Determine the [X, Y] coordinate at the center of the cell enclosing the given text.  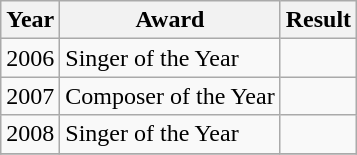
Result [318, 20]
Year [30, 20]
2008 [30, 134]
2007 [30, 96]
2006 [30, 58]
Composer of the Year [170, 96]
Award [170, 20]
